Extract the (x, y) coordinate from the center of the cell holding the provided text.  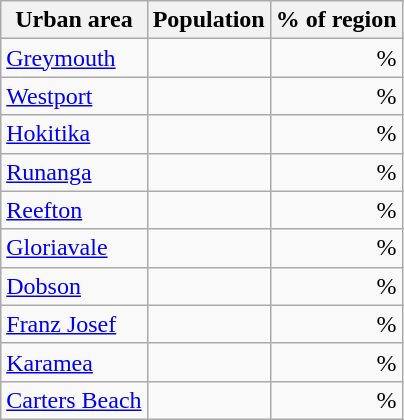
Greymouth (74, 58)
Reefton (74, 210)
Karamea (74, 362)
Gloriavale (74, 248)
% of region (336, 20)
Carters Beach (74, 400)
Dobson (74, 286)
Runanga (74, 172)
Population (208, 20)
Urban area (74, 20)
Franz Josef (74, 324)
Hokitika (74, 134)
Westport (74, 96)
